Detect which cell encompasses the target text, then output its (x, y) center coordinate. 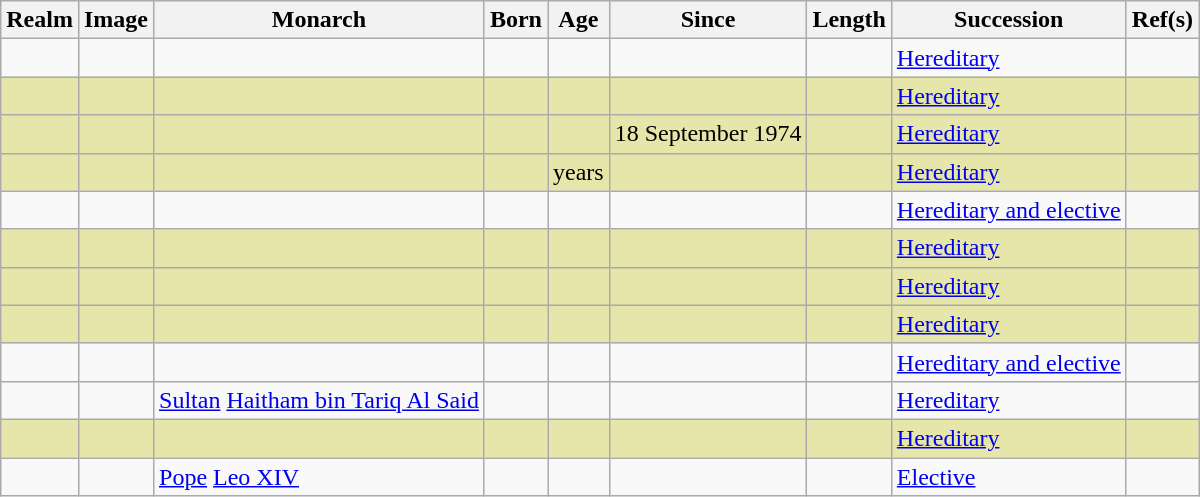
Succession (1008, 20)
Length (849, 20)
18 September 1974 (708, 134)
Ref(s) (1162, 20)
Since (708, 20)
years (579, 172)
Sultan Haitham bin Tariq Al Said (320, 400)
Elective (1008, 477)
Age (579, 20)
Born (516, 20)
Monarch (320, 20)
Image (116, 20)
Pope Leo XIV (320, 477)
Realm (40, 20)
